Return the (x, y) coordinate for the center point of the cell that contains the specified text.  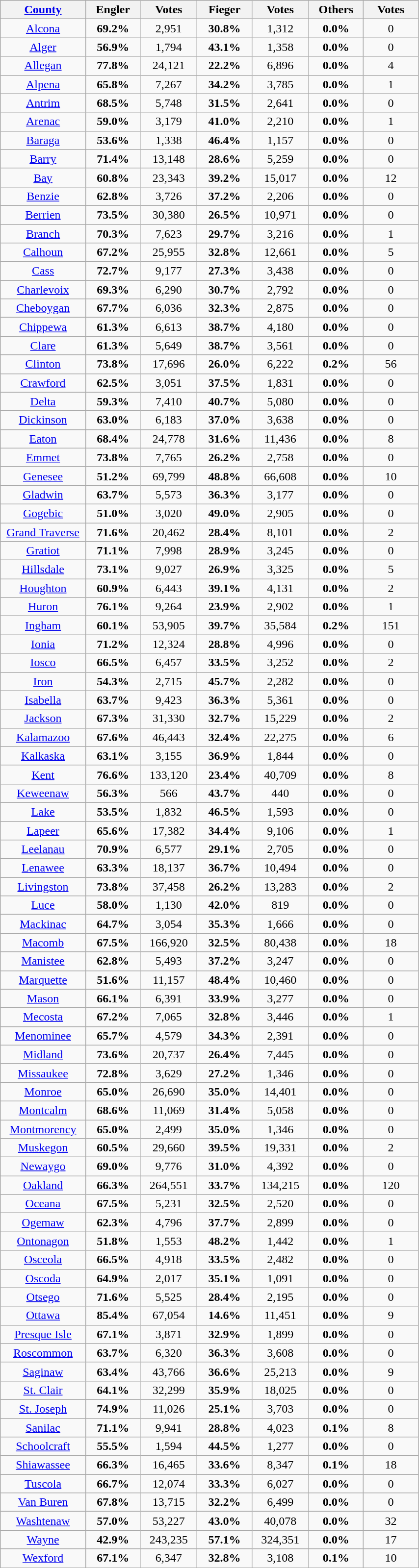
Ottawa (43, 1316)
34.3% (225, 1036)
7,410 (169, 401)
Chippewa (43, 327)
7,267 (169, 84)
45.7% (225, 681)
3,108 (280, 1558)
3,871 (169, 1334)
5,259 (280, 159)
Cheboygan (43, 308)
67.6% (113, 737)
18,025 (280, 1390)
10,494 (280, 868)
Osceola (43, 1260)
Tuscola (43, 1484)
32,299 (169, 1390)
60.8% (113, 177)
8,101 (280, 532)
819 (280, 905)
5,649 (169, 346)
6,347 (169, 1558)
Ingham (43, 625)
Sanilac (43, 1428)
151 (391, 625)
74.9% (113, 1409)
9,776 (169, 1167)
7,445 (280, 1054)
27.2% (225, 1073)
6,896 (280, 66)
5,493 (169, 961)
9,941 (169, 1428)
51.0% (113, 513)
33.6% (225, 1465)
39.2% (225, 177)
57.1% (225, 1540)
26,690 (169, 1092)
31.5% (225, 103)
57.0% (113, 1521)
Missaukee (43, 1073)
64.1% (113, 1390)
9,106 (280, 831)
Benzie (43, 196)
440 (280, 793)
5,080 (280, 401)
Dickinson (43, 420)
43.1% (225, 47)
3,325 (280, 570)
Oceana (43, 1204)
48.4% (225, 980)
566 (169, 793)
Menominee (43, 1036)
12,661 (280, 252)
2,391 (280, 1036)
4,023 (280, 1428)
3,179 (169, 122)
36.7% (225, 868)
73.5% (113, 215)
29.7% (225, 234)
Barry (43, 159)
14.6% (225, 1316)
30.7% (225, 290)
Allegan (43, 66)
Washtenaw (43, 1521)
49.0% (225, 513)
6,036 (169, 308)
6,443 (169, 588)
2,705 (280, 849)
46.5% (225, 812)
2,905 (280, 513)
Eaton (43, 439)
4,579 (169, 1036)
31.4% (225, 1110)
Keweenaw (43, 793)
58.0% (113, 905)
56.9% (113, 47)
17,382 (169, 831)
13,283 (280, 887)
Houghton (43, 588)
7,623 (169, 234)
Crawford (43, 383)
37.5% (225, 383)
20,462 (169, 532)
32.7% (225, 719)
2,282 (280, 681)
6,027 (280, 1484)
Huron (43, 607)
32 (391, 1521)
18,137 (169, 868)
Iosco (43, 663)
7,065 (169, 1017)
Macomb (43, 943)
35.9% (225, 1390)
71.4% (113, 159)
25.1% (225, 1409)
63.4% (113, 1371)
Charlevoix (43, 290)
1,157 (280, 140)
31.0% (225, 1167)
12,074 (169, 1484)
72.8% (113, 1073)
39.1% (225, 588)
2,792 (280, 290)
37.7% (225, 1222)
2,017 (169, 1278)
54.3% (113, 681)
3,785 (280, 84)
166,920 (169, 943)
Clinton (43, 364)
3,177 (280, 495)
Berrien (43, 215)
2,875 (280, 308)
69,799 (169, 476)
2,899 (280, 1222)
4,131 (280, 588)
41.0% (225, 122)
8,347 (280, 1465)
Leelanau (43, 849)
31,330 (169, 719)
3,608 (280, 1353)
4,996 (280, 644)
Wayne (43, 1540)
Gladwin (43, 495)
76.6% (113, 774)
60.1% (113, 625)
51.8% (113, 1241)
Jackson (43, 719)
66.1% (113, 998)
35.3% (225, 924)
3,245 (280, 551)
5,573 (169, 495)
1,666 (280, 924)
22,275 (280, 737)
11,157 (169, 980)
39.7% (225, 625)
Oscoda (43, 1278)
2,758 (280, 457)
53.5% (113, 812)
1,091 (280, 1278)
3,703 (280, 1409)
66.7% (113, 1484)
2,195 (280, 1297)
Iron (43, 681)
42.9% (113, 1540)
37.0% (225, 420)
63.3% (113, 868)
25,213 (280, 1371)
35.1% (225, 1278)
9,264 (169, 607)
1,593 (280, 812)
53,227 (169, 1521)
5,058 (280, 1110)
32.3% (225, 308)
10,971 (280, 215)
Marquette (43, 980)
Oakland (43, 1185)
35,584 (280, 625)
3,051 (169, 383)
Hillsdale (43, 570)
Roscommon (43, 1353)
6,457 (169, 663)
Mason (43, 998)
60.5% (113, 1148)
12 (391, 177)
324,351 (280, 1540)
65.8% (113, 84)
28.6% (225, 159)
4,180 (280, 327)
76.1% (113, 607)
St. Joseph (43, 1409)
26.5% (225, 215)
64.9% (113, 1278)
34.4% (225, 831)
Genesee (43, 476)
15,017 (280, 177)
2,482 (280, 1260)
Engler (113, 10)
Luce (43, 905)
70.9% (113, 849)
Delta (43, 401)
43.0% (225, 1521)
2,520 (280, 1204)
30,380 (169, 215)
15,229 (280, 719)
64.7% (113, 924)
25,955 (169, 252)
Muskegon (43, 1148)
5,748 (169, 103)
69.2% (113, 28)
26.9% (225, 570)
Antrim (43, 103)
9,177 (169, 271)
120 (391, 1185)
56.3% (113, 793)
Cass (43, 271)
7,998 (169, 551)
Livingston (43, 887)
23.4% (225, 774)
3,638 (280, 420)
Calhoun (43, 252)
4 (391, 66)
26.0% (225, 364)
32.4% (225, 737)
69.3% (113, 290)
59.0% (113, 122)
Lenawee (43, 868)
3,726 (169, 196)
4,796 (169, 1222)
Alpena (43, 84)
9,027 (169, 570)
Grand Traverse (43, 532)
133,120 (169, 774)
6,183 (169, 420)
14,401 (280, 1092)
40.7% (225, 401)
68.6% (113, 1110)
48.2% (225, 1241)
43,766 (169, 1371)
264,551 (169, 1185)
2,206 (280, 196)
Saginaw (43, 1371)
Arenac (43, 122)
1,312 (280, 28)
62.5% (113, 383)
3,446 (280, 1017)
2,951 (169, 28)
69.0% (113, 1167)
73.1% (113, 570)
1,899 (280, 1334)
6,391 (169, 998)
40,709 (280, 774)
2,641 (280, 103)
1,594 (169, 1446)
60.9% (113, 588)
29,660 (169, 1148)
32.9% (225, 1334)
Clare (43, 346)
68.4% (113, 439)
Schoolcraft (43, 1446)
42.0% (225, 905)
40,078 (280, 1521)
5,361 (280, 700)
2,902 (280, 607)
3,629 (169, 1073)
Ogemaw (43, 1222)
Montmorency (43, 1129)
6,577 (169, 849)
Presque Isle (43, 1334)
23,343 (169, 177)
3,277 (280, 998)
Otsego (43, 1297)
65.7% (113, 1036)
36.9% (225, 756)
65.6% (113, 831)
1,832 (169, 812)
31.6% (225, 439)
33.9% (225, 998)
Manistee (43, 961)
17 (391, 1540)
3,247 (280, 961)
6,320 (169, 1353)
67.8% (113, 1502)
1,338 (169, 140)
59.3% (113, 401)
19,331 (280, 1148)
24,121 (169, 66)
4,392 (280, 1167)
10,460 (280, 980)
Kent (43, 774)
Midland (43, 1054)
Alcona (43, 28)
33.7% (225, 1185)
2,499 (169, 1129)
39.5% (225, 1148)
134,215 (280, 1185)
13,715 (169, 1502)
68.5% (113, 103)
6 (391, 737)
9,423 (169, 700)
Ionia (43, 644)
34.2% (225, 84)
1,831 (280, 383)
67.7% (113, 308)
13,148 (169, 159)
51.2% (113, 476)
33.3% (225, 1484)
2,715 (169, 681)
66,608 (280, 476)
Kalamazoo (43, 737)
1,844 (280, 756)
243,235 (169, 1540)
County (43, 10)
11,069 (169, 1110)
72.7% (113, 271)
80,438 (280, 943)
1,130 (169, 905)
6,222 (280, 364)
Alger (43, 47)
Wexford (43, 1558)
11,436 (280, 439)
Montcalm (43, 1110)
6,613 (169, 327)
Others (336, 10)
Gogebic (43, 513)
3,252 (280, 663)
36.6% (225, 1371)
7,765 (169, 457)
3,054 (169, 924)
3,155 (169, 756)
Kalkaska (43, 756)
5,525 (169, 1297)
St. Clair (43, 1390)
Gratiot (43, 551)
43.7% (225, 793)
11,451 (280, 1316)
53.6% (113, 140)
73.6% (113, 1054)
4,918 (169, 1260)
3,020 (169, 513)
27.3% (225, 271)
Lake (43, 812)
3,438 (280, 271)
26.4% (225, 1054)
22.2% (225, 66)
46.4% (225, 140)
3,216 (280, 234)
6,499 (280, 1502)
20,737 (169, 1054)
37,458 (169, 887)
24,778 (169, 439)
17,696 (169, 364)
67.3% (113, 719)
6,290 (169, 290)
Van Buren (43, 1502)
53,905 (169, 625)
51.6% (113, 980)
71.2% (113, 644)
1,358 (280, 47)
Monroe (43, 1092)
29.1% (225, 849)
Ontonagon (43, 1241)
Fieger (225, 10)
46,443 (169, 737)
63.1% (113, 756)
5,231 (169, 1204)
Baraga (43, 140)
56 (391, 364)
48.8% (225, 476)
Branch (43, 234)
62.3% (113, 1222)
1,442 (280, 1241)
1,277 (280, 1446)
30.8% (225, 28)
Shiawassee (43, 1465)
28.9% (225, 551)
Newaygo (43, 1167)
3,561 (280, 346)
77.8% (113, 66)
67,054 (169, 1316)
70.3% (113, 234)
1,794 (169, 47)
23.9% (225, 607)
2,210 (280, 122)
Emmet (43, 457)
63.0% (113, 420)
Mecosta (43, 1017)
32.2% (225, 1502)
Lapeer (43, 831)
44.5% (225, 1446)
85.4% (113, 1316)
1,553 (169, 1241)
55.5% (113, 1446)
12,324 (169, 644)
16,465 (169, 1465)
Isabella (43, 700)
11,026 (169, 1409)
Mackinac (43, 924)
Bay (43, 177)
